From the cell containing the given text, extract its center point as (X, Y) coordinate. 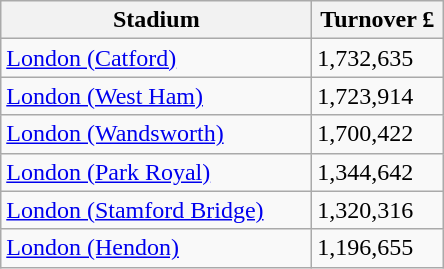
1,723,914 (378, 96)
1,732,635 (378, 58)
London (Wandsworth) (156, 134)
1,344,642 (378, 172)
London (Hendon) (156, 248)
London (West Ham) (156, 96)
Stadium (156, 20)
London (Park Royal) (156, 172)
Turnover £ (378, 20)
1,700,422 (378, 134)
London (Stamford Bridge) (156, 210)
London (Catford) (156, 58)
1,320,316 (378, 210)
1,196,655 (378, 248)
